Determine the (x, y) coordinate at the center of the cell enclosing the given text.  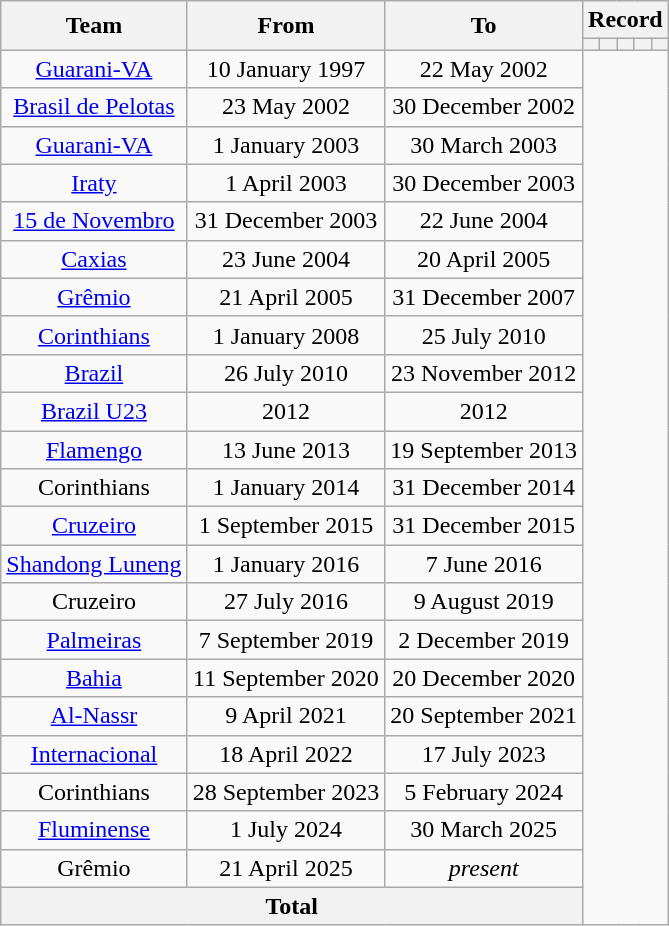
1 January 2003 (286, 145)
Bahia (94, 678)
7 June 2016 (484, 564)
20 April 2005 (484, 259)
Flamengo (94, 449)
31 December 2003 (286, 221)
Caxias (94, 259)
20 September 2021 (484, 716)
18 April 2022 (286, 754)
15 de Novembro (94, 221)
28 September 2023 (286, 792)
Brazil U23 (94, 411)
Internacional (94, 754)
1 April 2003 (286, 183)
23 November 2012 (484, 373)
Total (292, 906)
30 March 2025 (484, 830)
23 June 2004 (286, 259)
Brasil de Pelotas (94, 107)
Record (626, 20)
Brazil (94, 373)
23 May 2002 (286, 107)
25 July 2010 (484, 335)
31 December 2007 (484, 297)
22 June 2004 (484, 221)
11 September 2020 (286, 678)
10 January 1997 (286, 69)
Al-Nassr (94, 716)
1 January 2016 (286, 564)
1 July 2024 (286, 830)
present (484, 868)
30 December 2002 (484, 107)
30 March 2003 (484, 145)
31 December 2015 (484, 526)
1 January 2008 (286, 335)
27 July 2016 (286, 602)
30 December 2003 (484, 183)
Iraty (94, 183)
9 April 2021 (286, 716)
20 December 2020 (484, 678)
22 May 2002 (484, 69)
To (484, 26)
19 September 2013 (484, 449)
21 April 2025 (286, 868)
Palmeiras (94, 640)
2 December 2019 (484, 640)
1 September 2015 (286, 526)
5 February 2024 (484, 792)
From (286, 26)
17 July 2023 (484, 754)
9 August 2019 (484, 602)
Shandong Luneng (94, 564)
31 December 2014 (484, 488)
1 January 2014 (286, 488)
Fluminense (94, 830)
13 June 2013 (286, 449)
7 September 2019 (286, 640)
Team (94, 26)
21 April 2005 (286, 297)
26 July 2010 (286, 373)
